Capture the cell that displays the provided text and extract its [X, Y] central coordinate. 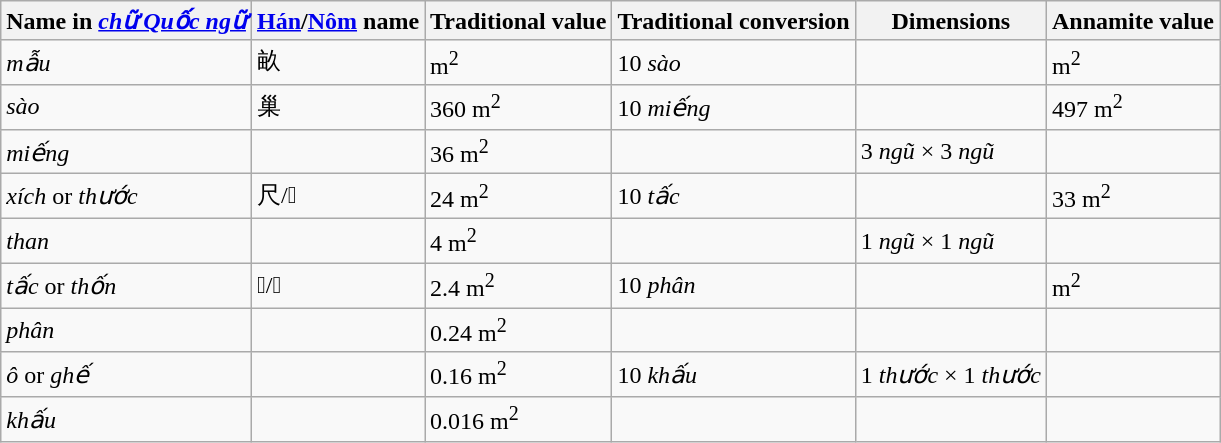
mẫu [126, 62]
10 tấc [734, 196]
24 m2 [518, 196]
0.24 m2 [518, 330]
ô or ghế [126, 374]
畝 [338, 62]
phân [126, 330]
尺/𡱩 [338, 196]
xích or thước [126, 196]
10 phân [734, 286]
3 ngũ × 3 ngũ [950, 152]
33 m2 [1132, 196]
4 m2 [518, 242]
0.16 m2 [518, 374]
360 m2 [518, 108]
1 ngũ × 1 ngũ [950, 242]
than [126, 242]
𡬷/寸 [338, 286]
Name in chữ Quốc ngữ [126, 21]
Annamite value [1132, 21]
Dimensions [950, 21]
miếng [126, 152]
tấc or thốn [126, 286]
巢 [338, 108]
Traditional conversion [734, 21]
khấu [126, 420]
497 m2 [1132, 108]
10 khấu [734, 374]
2.4 m2 [518, 286]
10 miếng [734, 108]
36 m2 [518, 152]
0.016 m2 [518, 420]
sào [126, 108]
1 thước × 1 thước [950, 374]
10 sào [734, 62]
Traditional value [518, 21]
Hán/Nôm name [338, 21]
